Scan for the cell matching the given text and deliver its [X, Y] coordinate at center. 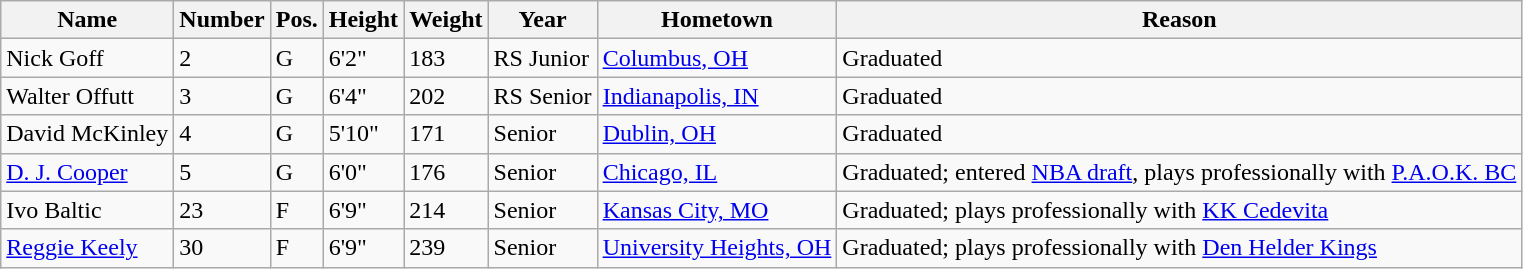
Chicago, IL [717, 172]
Year [542, 20]
183 [446, 58]
Reason [1180, 20]
Dublin, OH [717, 134]
Weight [446, 20]
Graduated; plays professionally with KK Cedevita [1180, 210]
30 [222, 248]
202 [446, 96]
Columbus, OH [717, 58]
176 [446, 172]
4 [222, 134]
171 [446, 134]
214 [446, 210]
Pos. [296, 20]
David McKinley [88, 134]
Nick Goff [88, 58]
Name [88, 20]
23 [222, 210]
6'4" [363, 96]
Height [363, 20]
D. J. Cooper [88, 172]
Walter Offutt [88, 96]
6'0" [363, 172]
RS Senior [542, 96]
Graduated; entered NBA draft, plays professionally with P.A.O.K. BC [1180, 172]
University Heights, OH [717, 248]
Reggie Keely [88, 248]
Graduated; plays professionally with Den Helder Kings [1180, 248]
Indianapolis, IN [717, 96]
Number [222, 20]
5 [222, 172]
3 [222, 96]
6'2" [363, 58]
RS Junior [542, 58]
2 [222, 58]
Ivo Baltic [88, 210]
Kansas City, MO [717, 210]
5'10" [363, 134]
239 [446, 248]
Hometown [717, 20]
